Find where the given text appears and provide that cell's center as [X, Y] coordinate. 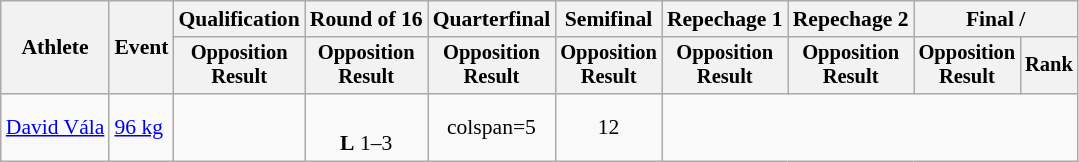
Athlete [56, 48]
David Vála [56, 128]
Semifinal [608, 19]
Final / [996, 19]
96 kg [141, 128]
Quarterfinal [492, 19]
Round of 16 [366, 19]
Rank [1049, 66]
12 [608, 128]
Qualification [238, 19]
L 1–3 [366, 128]
Repechage 1 [725, 19]
Repechage 2 [851, 19]
colspan=5 [492, 128]
Event [141, 48]
